From the cell containing the given text, extract its center point as (x, y) coordinate. 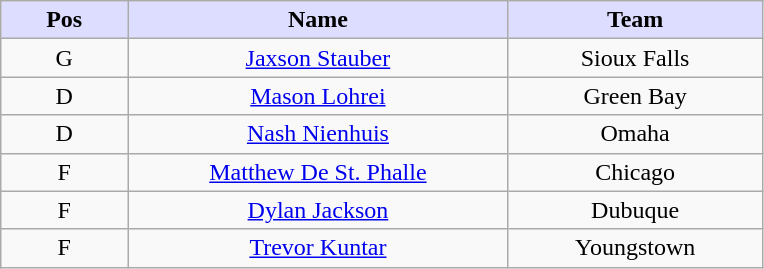
Dylan Jackson (318, 210)
Youngstown (635, 248)
Nash Nienhuis (318, 134)
Matthew De St. Phalle (318, 172)
Jaxson Stauber (318, 58)
Mason Lohrei (318, 96)
Team (635, 20)
Chicago (635, 172)
Trevor Kuntar (318, 248)
Pos (64, 20)
Sioux Falls (635, 58)
Name (318, 20)
Omaha (635, 134)
G (64, 58)
Dubuque (635, 210)
Green Bay (635, 96)
